Search for the cell housing the specified text and yield its [x, y] center coordinate. 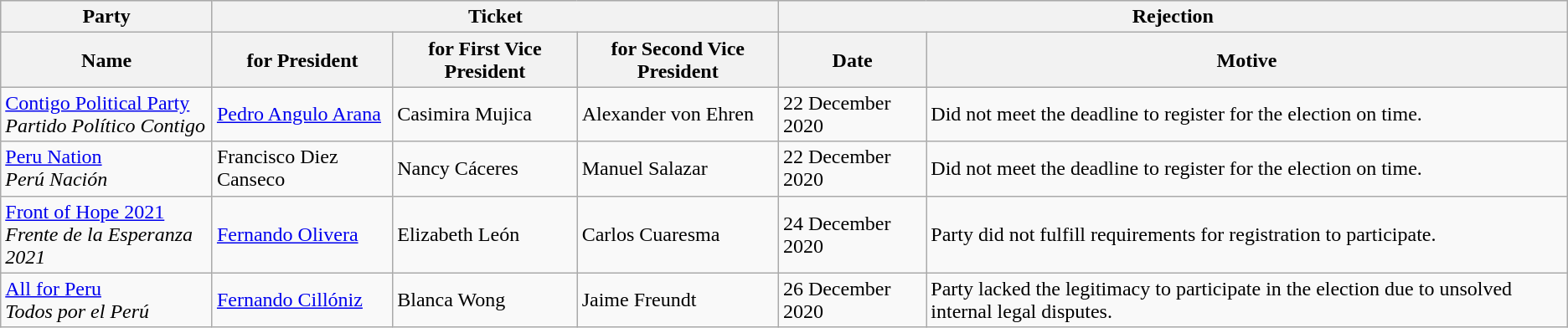
Fernando Cillóniz [302, 300]
Alexander von Ehren [678, 114]
Party did not fulfill requirements for registration to participate. [1246, 234]
Motive [1246, 60]
Carlos Cuaresma [678, 234]
Casimira Mujica [485, 114]
Jaime Freundt [678, 300]
Front of Hope 2021 Frente de la Esperanza 2021 [107, 234]
Party [107, 17]
Elizabeth León [485, 234]
26 December 2020 [852, 300]
Peru Nation Perú Nación [107, 169]
for Second Vice President [678, 60]
Date [852, 60]
Fernando Olivera [302, 234]
Blanca Wong [485, 300]
Nancy Cáceres [485, 169]
24 December 2020 [852, 234]
for First Vice President [485, 60]
All for Peru Todos por el Perú [107, 300]
Party lacked the legitimacy to participate in the election due to unsolved internal legal disputes. [1246, 300]
Manuel Salazar [678, 169]
for President [302, 60]
Francisco Diez Canseco [302, 169]
Name [107, 60]
Ticket [495, 17]
Rejection [1173, 17]
Pedro Angulo Arana [302, 114]
Contigo Political Party Partido Político Contigo [107, 114]
